Search for the cell housing the specified text and yield its (X, Y) center coordinate. 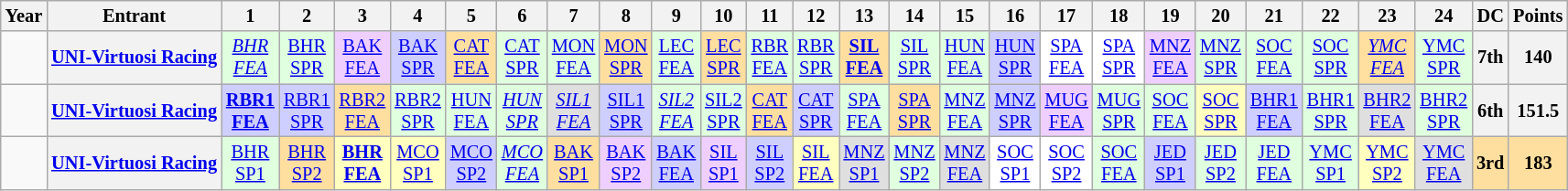
10 (723, 16)
LECFEA (676, 58)
YMCSP2 (1387, 163)
SIL2SPR (723, 111)
BHR1FEA (1274, 111)
140 (1538, 58)
RBR1FEA (251, 111)
6th (1490, 111)
8 (626, 16)
RBR1SPR (308, 111)
16 (1014, 16)
14 (914, 16)
23 (1387, 16)
BHR2FEA (1387, 111)
BAKSP2 (626, 163)
BHRSPR (308, 58)
7 (573, 16)
DC (1490, 16)
JEDFEA (1274, 163)
Entrant (134, 16)
15 (965, 16)
7th (1490, 58)
13 (864, 16)
MCOFEA (522, 163)
24 (1444, 16)
12 (816, 16)
3 (362, 16)
SILSPR (914, 58)
BAKSPR (417, 58)
Year (24, 16)
4 (417, 16)
5 (471, 16)
19 (1170, 16)
MNZSP1 (864, 163)
Points (1538, 16)
YMCSP1 (1331, 163)
JEDSP2 (1221, 163)
17 (1065, 16)
MCOSP2 (471, 163)
MCOSP1 (417, 163)
MUGFEA (1065, 111)
MONFEA (573, 58)
6 (522, 16)
SIL1SPR (626, 111)
151.5 (1538, 111)
MUGSPR (1119, 111)
SILSP1 (723, 163)
SIL2FEA (676, 111)
18 (1119, 16)
MNZSP2 (914, 163)
BHR1SPR (1331, 111)
MONSPR (626, 58)
11 (770, 16)
RBRFEA (770, 58)
BHRSP2 (308, 163)
BHRSP1 (251, 163)
SILSP2 (770, 163)
1 (251, 16)
2 (308, 16)
SOCSP1 (1014, 163)
RBR2FEA (362, 111)
BAKSP1 (573, 163)
9 (676, 16)
183 (1538, 163)
20 (1221, 16)
22 (1331, 16)
YMCSPR (1444, 58)
SIL1FEA (573, 111)
3rd (1490, 163)
JEDSP1 (1170, 163)
RBR2SPR (417, 111)
LECSPR (723, 58)
RBRSPR (816, 58)
SOCSP2 (1065, 163)
BHR2SPR (1444, 111)
21 (1274, 16)
